Determine the (X, Y) coordinate at the center of the cell enclosing the given text.  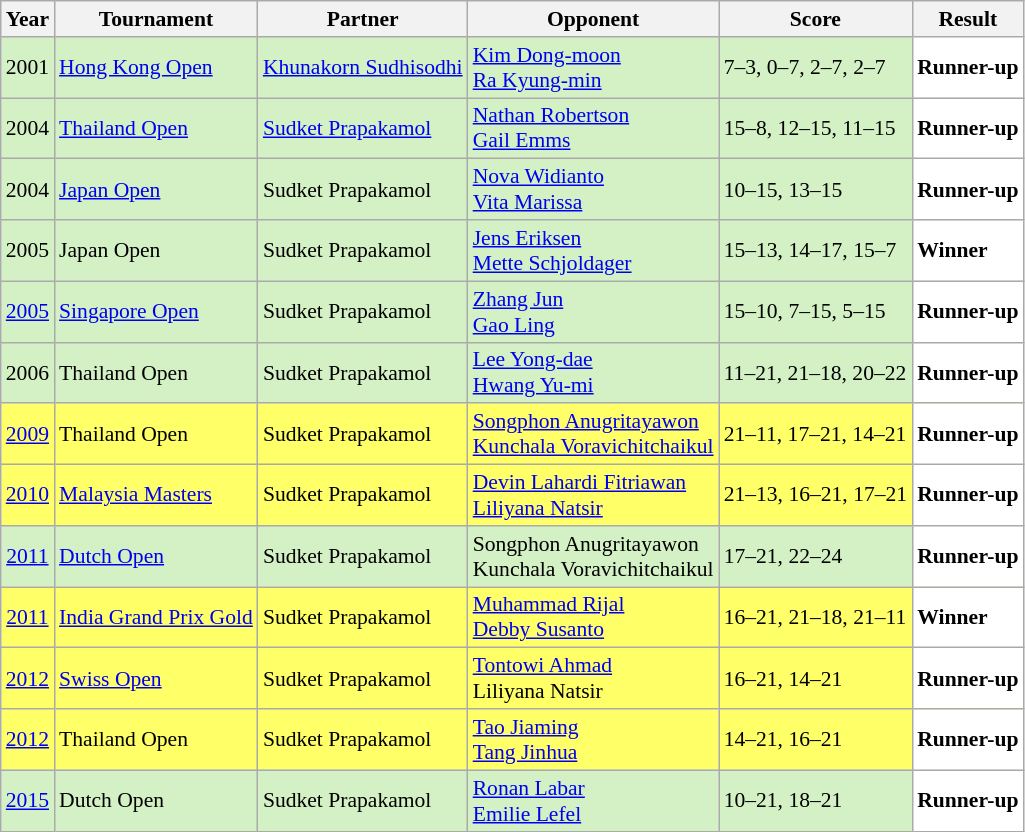
10–15, 13–15 (816, 190)
15–10, 7–15, 5–15 (816, 312)
Malaysia Masters (156, 496)
Tao Jiaming Tang Jinhua (594, 740)
16–21, 21–18, 21–11 (816, 618)
17–21, 22–24 (816, 556)
India Grand Prix Gold (156, 618)
Tontowi Ahmad Liliyana Natsir (594, 678)
15–13, 14–17, 15–7 (816, 250)
21–13, 16–21, 17–21 (816, 496)
Result (968, 19)
2006 (28, 372)
Tournament (156, 19)
Zhang Jun Gao Ling (594, 312)
11–21, 21–18, 20–22 (816, 372)
Lee Yong-dae Hwang Yu-mi (594, 372)
Devin Lahardi Fitriawan Liliyana Natsir (594, 496)
2015 (28, 800)
Nathan Robertson Gail Emms (594, 128)
Hong Kong Open (156, 68)
Year (28, 19)
2001 (28, 68)
Ronan Labar Emilie Lefel (594, 800)
14–21, 16–21 (816, 740)
Score (816, 19)
Opponent (594, 19)
Muhammad Rijal Debby Susanto (594, 618)
Partner (363, 19)
Khunakorn Sudhisodhi (363, 68)
2009 (28, 434)
Jens Eriksen Mette Schjoldager (594, 250)
21–11, 17–21, 14–21 (816, 434)
16–21, 14–21 (816, 678)
Singapore Open (156, 312)
Swiss Open (156, 678)
Nova Widianto Vita Marissa (594, 190)
10–21, 18–21 (816, 800)
2010 (28, 496)
7–3, 0–7, 2–7, 2–7 (816, 68)
Kim Dong-moon Ra Kyung-min (594, 68)
15–8, 12–15, 11–15 (816, 128)
